Capture the cell that displays the provided text and extract its (x, y) central coordinate. 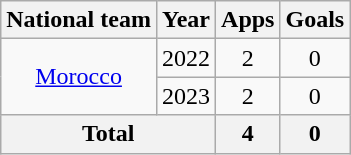
Morocco (79, 77)
Total (108, 134)
4 (248, 134)
2022 (186, 58)
Goals (315, 20)
Year (186, 20)
Apps (248, 20)
National team (79, 20)
2023 (186, 96)
